Scan for the cell matching the given text and deliver its [X, Y] coordinate at center. 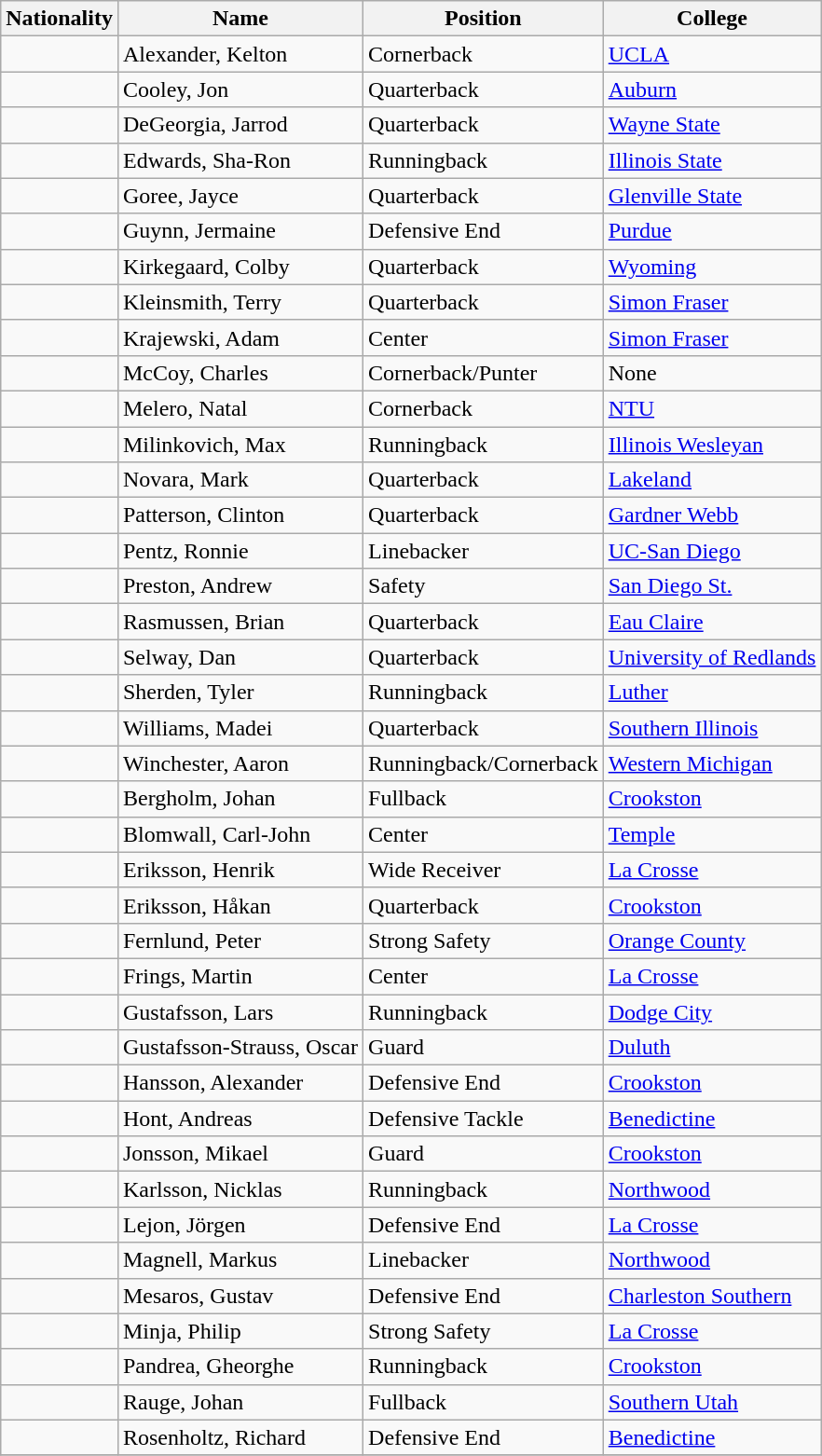
Rasmussen, Brian [240, 622]
Hansson, Alexander [240, 1083]
College [712, 19]
Preston, Andrew [240, 586]
Fernlund, Peter [240, 941]
Dodge City [712, 1011]
None [712, 373]
Orange County [712, 941]
Western Michigan [712, 763]
Position [484, 19]
Lakeland [712, 480]
Patterson, Clinton [240, 515]
Rosenholtz, Richard [240, 1437]
Safety [484, 586]
DeGeorgia, Jarrod [240, 125]
Rauge, Johan [240, 1402]
Winchester, Aaron [240, 763]
Eriksson, Henrik [240, 870]
Wayne State [712, 125]
Krajewski, Adam [240, 337]
McCoy, Charles [240, 373]
Pentz, Ronnie [240, 551]
Auburn [712, 89]
Defensive Tackle [484, 1119]
Bergholm, Johan [240, 799]
UCLA [712, 54]
Edwards, Sha-Ron [240, 160]
Eriksson, Håkan [240, 905]
UC-San Diego [712, 551]
Duluth [712, 1048]
Frings, Martin [240, 976]
Nationality [60, 19]
Williams, Madei [240, 728]
Guynn, Jermaine [240, 231]
Temple [712, 834]
Southern Illinois [712, 728]
Kirkegaard, Colby [240, 267]
Southern Utah [712, 1402]
Wyoming [712, 267]
University of Redlands [712, 657]
Hont, Andreas [240, 1119]
Selway, Dan [240, 657]
Lejon, Jörgen [240, 1225]
Kleinsmith, Terry [240, 302]
Glenville State [712, 196]
San Diego St. [712, 586]
Goree, Jayce [240, 196]
Magnell, Markus [240, 1260]
Name [240, 19]
Purdue [712, 231]
Illinois State [712, 160]
Alexander, Kelton [240, 54]
NTU [712, 408]
Gardner Webb [712, 515]
Blomwall, Carl-John [240, 834]
Charleston Southern [712, 1296]
Sherden, Tyler [240, 693]
Wide Receiver [484, 870]
Illinois Wesleyan [712, 445]
Novara, Mark [240, 480]
Cooley, Jon [240, 89]
Runningback/Cornerback [484, 763]
Gustafsson-Strauss, Oscar [240, 1048]
Melero, Natal [240, 408]
Luther [712, 693]
Cornerback/Punter [484, 373]
Minja, Philip [240, 1331]
Milinkovich, Max [240, 445]
Jonsson, Mikael [240, 1154]
Eau Claire [712, 622]
Pandrea, Gheorghe [240, 1367]
Gustafsson, Lars [240, 1011]
Karlsson, Nicklas [240, 1189]
Mesaros, Gustav [240, 1296]
